Find where the given text appears and provide that cell's center as (X, Y) coordinate. 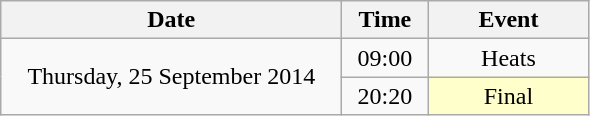
20:20 (385, 96)
09:00 (385, 58)
Date (172, 20)
Final (508, 96)
Heats (508, 58)
Time (385, 20)
Thursday, 25 September 2014 (172, 77)
Event (508, 20)
